Identify which cell holds the provided text, then report its (x, y) central coordinate. 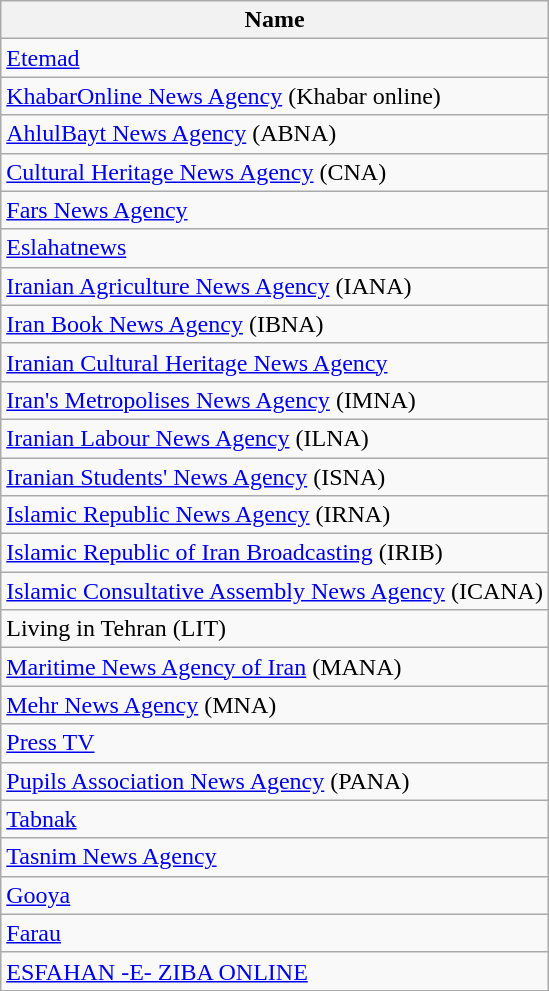
Iranian Students' News Agency (ISNA) (275, 477)
Etemad (275, 58)
Islamic Republic News Agency (IRNA) (275, 515)
Iran's Metropolises News Agency (IMNA) (275, 400)
Islamic Consultative Assembly News Agency (ICANA) (275, 591)
Cultural Heritage News Agency (CNA) (275, 172)
Farau (275, 933)
Tasnim News Agency (275, 857)
Iranian Labour News Agency (ILNA) (275, 438)
Islamic Republic of Iran Broadcasting (IRIB) (275, 553)
KhabarOnline News Agency (Khabar online) (275, 96)
Eslahatnews (275, 248)
Living in Tehran (LIT) (275, 629)
Press TV (275, 743)
Fars News Agency (275, 210)
Pupils Association News Agency (PANA) (275, 781)
ESFAHAN -E- ZIBA ONLINE (275, 971)
AhlulBayt News Agency (ABNA) (275, 134)
Iranian Cultural Heritage News Agency (275, 362)
Iran Book News Agency (IBNA) (275, 324)
Maritime News Agency of Iran (MANA) (275, 667)
Tabnak (275, 819)
Iranian Agriculture News Agency (IANA) (275, 286)
Mehr News Agency (MNA) (275, 705)
Gooya (275, 895)
Name (275, 20)
